Search for the cell housing the specified text and yield its [X, Y] center coordinate. 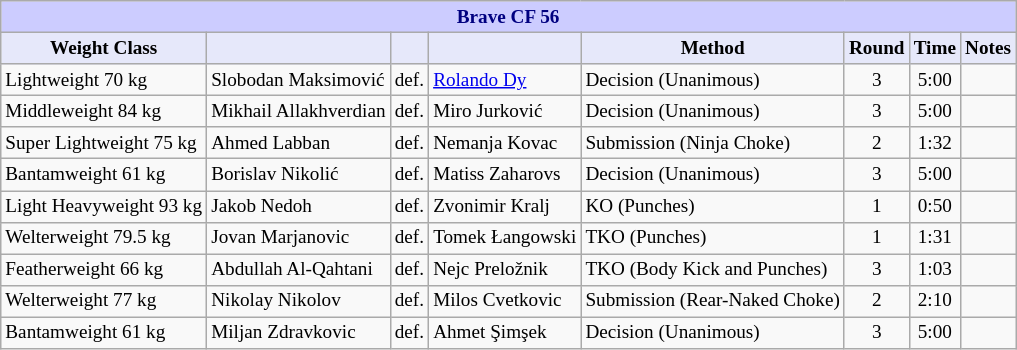
Submission (Ninja Choke) [713, 143]
Zvonimir Kralj [505, 206]
Nikolay Nikolov [298, 301]
Weight Class [104, 48]
Round [876, 48]
Ahmet Şimşek [505, 333]
Jakob Nedoh [298, 206]
Jovan Marjanovic [298, 238]
1:03 [934, 270]
KO (Punches) [713, 206]
1:31 [934, 238]
2:10 [934, 301]
Time [934, 48]
Rolando Dy [505, 80]
Notes [988, 48]
1:32 [934, 143]
Lightweight 70 kg [104, 80]
Miljan Zdravkovic [298, 333]
Ahmed Labban [298, 143]
Milos Cvetkovic [505, 301]
Submission (Rear-Naked Choke) [713, 301]
Mikhail Allakhverdian [298, 111]
Miro Jurković [505, 111]
Borislav Nikolić [298, 175]
Welterweight 77 kg [104, 301]
Nemanja Kovac [505, 143]
Method [713, 48]
Featherweight 66 kg [104, 270]
Tomek Łangowski [505, 238]
Slobodan Maksimović [298, 80]
Light Heavyweight 93 kg [104, 206]
Middleweight 84 kg [104, 111]
Nejc Preložnik [505, 270]
0:50 [934, 206]
Matiss Zaharovs [505, 175]
Brave CF 56 [508, 17]
TKO (Punches) [713, 238]
Super Lightweight 75 kg [104, 143]
Abdullah Al-Qahtani [298, 270]
Welterweight 79.5 kg [104, 238]
TKO (Body Kick and Punches) [713, 270]
